Provide the [X, Y] coordinate of the cell's center where the given text is located.  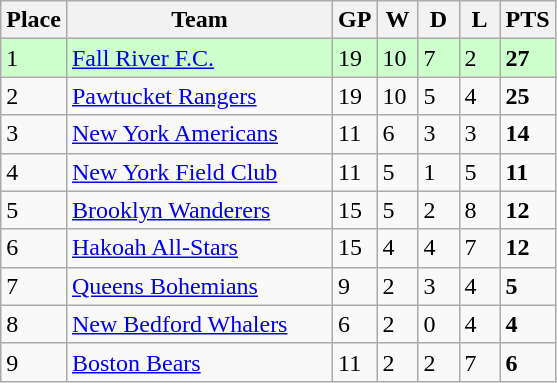
27 [528, 58]
New Bedford Whalers [199, 324]
14 [528, 134]
Queens Bohemians [199, 286]
L [480, 20]
New York Americans [199, 134]
W [398, 20]
GP [355, 20]
Boston Bears [199, 362]
Hakoah All-Stars [199, 248]
Team [199, 20]
D [438, 20]
Pawtucket Rangers [199, 96]
Fall River F.C. [199, 58]
PTS [528, 20]
New York Field Club [199, 172]
0 [438, 324]
25 [528, 96]
Brooklyn Wanderers [199, 210]
Place [34, 20]
